Extract the (x, y) coordinate from the center of the cell holding the provided text.  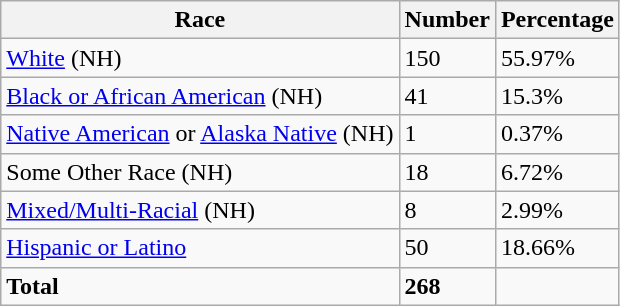
2.99% (557, 210)
White (NH) (200, 58)
Race (200, 20)
Black or African American (NH) (200, 96)
Number (447, 20)
15.3% (557, 96)
Percentage (557, 20)
50 (447, 248)
8 (447, 210)
Some Other Race (NH) (200, 172)
18 (447, 172)
268 (447, 286)
55.97% (557, 58)
Native American or Alaska Native (NH) (200, 134)
6.72% (557, 172)
Hispanic or Latino (200, 248)
150 (447, 58)
41 (447, 96)
0.37% (557, 134)
Total (200, 286)
18.66% (557, 248)
1 (447, 134)
Mixed/Multi-Racial (NH) (200, 210)
